Return the (X, Y) coordinate for the center point of the cell that contains the specified text.  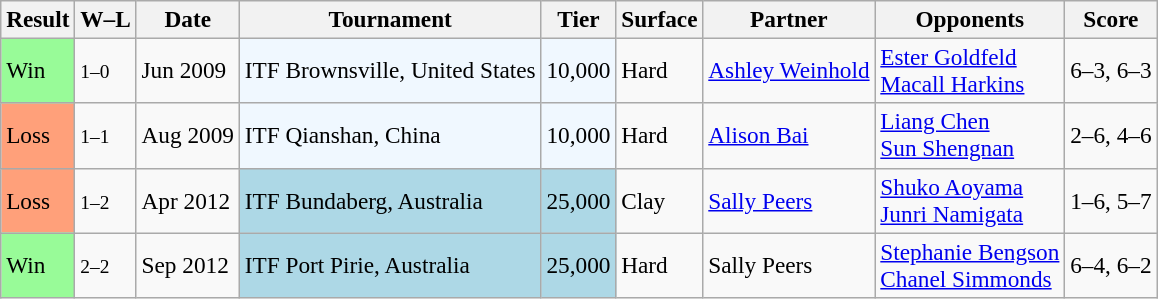
Date (188, 19)
Jun 2009 (188, 70)
Clay (660, 200)
Surface (660, 19)
2–2 (106, 264)
6–3, 6–3 (1111, 70)
ITF Qianshan, China (390, 136)
W–L (106, 19)
2–6, 4–6 (1111, 136)
Aug 2009 (188, 136)
Sep 2012 (188, 264)
Partner (789, 19)
Result (38, 19)
Stephanie Bengson Chanel Simmonds (970, 264)
6–4, 6–2 (1111, 264)
Score (1111, 19)
Alison Bai (789, 136)
Shuko Aoyama Junri Namigata (970, 200)
ITF Brownsville, United States (390, 70)
ITF Port Pirie, Australia (390, 264)
ITF Bundaberg, Australia (390, 200)
Apr 2012 (188, 200)
1–2 (106, 200)
Ester Goldfeld Macall Harkins (970, 70)
Tournament (390, 19)
Opponents (970, 19)
Liang Chen Sun Shengnan (970, 136)
Ashley Weinhold (789, 70)
1–1 (106, 136)
1–6, 5–7 (1111, 200)
1–0 (106, 70)
Tier (578, 19)
